Provide the [x, y] coordinate of the cell's center where the given text is located.  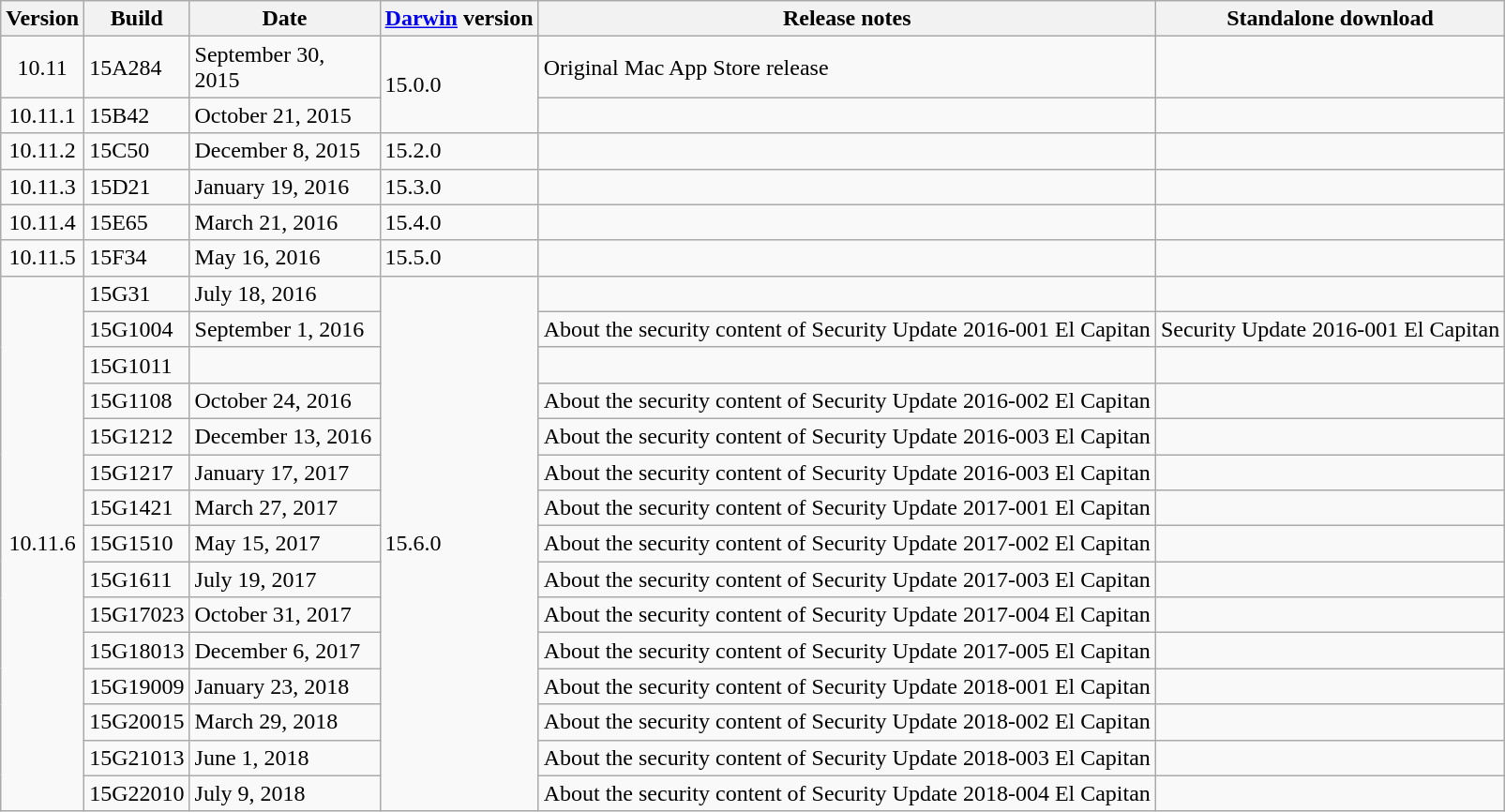
15G1611 [137, 579]
Darwin version [459, 19]
March 27, 2017 [285, 508]
15C50 [137, 151]
15G20015 [137, 722]
Original Mac App Store release [847, 68]
15B42 [137, 115]
15G1004 [137, 329]
January 23, 2018 [285, 686]
15D21 [137, 187]
May 16, 2016 [285, 258]
15G1011 [137, 365]
About the security content of Security Update 2016-002 El Capitan [847, 400]
January 17, 2017 [285, 472]
About the security content of Security Update 2018-001 El Capitan [847, 686]
15.6.0 [459, 544]
September 30, 2015 [285, 68]
15G1217 [137, 472]
Date [285, 19]
15F34 [137, 258]
December 8, 2015 [285, 151]
About the security content of Security Update 2017-004 El Capitan [847, 615]
July 19, 2017 [285, 579]
15G1510 [137, 544]
Version [43, 19]
September 1, 2016 [285, 329]
15G1421 [137, 508]
15G18013 [137, 651]
October 21, 2015 [285, 115]
May 15, 2017 [285, 544]
December 6, 2017 [285, 651]
January 19, 2016 [285, 187]
Build [137, 19]
15G1108 [137, 400]
July 18, 2016 [285, 293]
10.11.6 [43, 544]
July 9, 2018 [285, 793]
15.4.0 [459, 222]
10.11 [43, 68]
Standalone download [1330, 19]
15G17023 [137, 615]
10.11.1 [43, 115]
About the security content of Security Update 2018-002 El Capitan [847, 722]
15.2.0 [459, 151]
About the security content of Security Update 2017-002 El Capitan [847, 544]
10.11.3 [43, 187]
About the security content of Security Update 2017-005 El Capitan [847, 651]
October 31, 2017 [285, 615]
Release notes [847, 19]
March 29, 2018 [285, 722]
15G22010 [137, 793]
10.11.4 [43, 222]
15.0.0 [459, 84]
10.11.2 [43, 151]
About the security content of Security Update 2016-001 El Capitan [847, 329]
About the security content of Security Update 2017-003 El Capitan [847, 579]
10.11.5 [43, 258]
June 1, 2018 [285, 758]
15A284 [137, 68]
15E65 [137, 222]
About the security content of Security Update 2017-001 El Capitan [847, 508]
15G1212 [137, 436]
15G21013 [137, 758]
About the security content of Security Update 2018-004 El Capitan [847, 793]
Security Update 2016-001 El Capitan [1330, 329]
March 21, 2016 [285, 222]
15.5.0 [459, 258]
December 13, 2016 [285, 436]
October 24, 2016 [285, 400]
15G31 [137, 293]
15G19009 [137, 686]
15.3.0 [459, 187]
About the security content of Security Update 2018-003 El Capitan [847, 758]
